Detect which cell encompasses the target text, then output its (x, y) center coordinate. 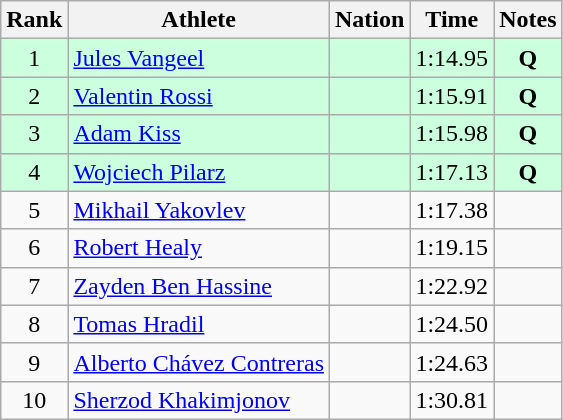
Nation (370, 20)
Notes (528, 20)
Rank (34, 20)
5 (34, 210)
Mikhail Yakovlev (199, 210)
1:24.50 (452, 324)
Sherzod Khakimjonov (199, 400)
Alberto Chávez Contreras (199, 362)
Zayden Ben Hassine (199, 286)
2 (34, 96)
1:17.38 (452, 210)
7 (34, 286)
Jules Vangeel (199, 58)
1:15.91 (452, 96)
3 (34, 134)
Tomas Hradil (199, 324)
8 (34, 324)
9 (34, 362)
6 (34, 248)
1:19.15 (452, 248)
Valentin Rossi (199, 96)
1:14.95 (452, 58)
1:17.13 (452, 172)
10 (34, 400)
Athlete (199, 20)
1 (34, 58)
1:30.81 (452, 400)
Robert Healy (199, 248)
1:22.92 (452, 286)
1:24.63 (452, 362)
1:15.98 (452, 134)
4 (34, 172)
Time (452, 20)
Adam Kiss (199, 134)
Wojciech Pilarz (199, 172)
